Capture the cell that displays the provided text and extract its [x, y] central coordinate. 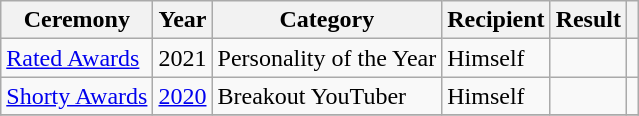
Personality of the Year [327, 58]
Rated Awards [77, 58]
Recipient [496, 20]
Result [588, 20]
Breakout YouTuber [327, 96]
Category [327, 20]
Shorty Awards [77, 96]
Ceremony [77, 20]
Year [182, 20]
2021 [182, 58]
2020 [182, 96]
